Pinpoint the cell where the given text exists, returning its (x, y) midpoint coordinate. 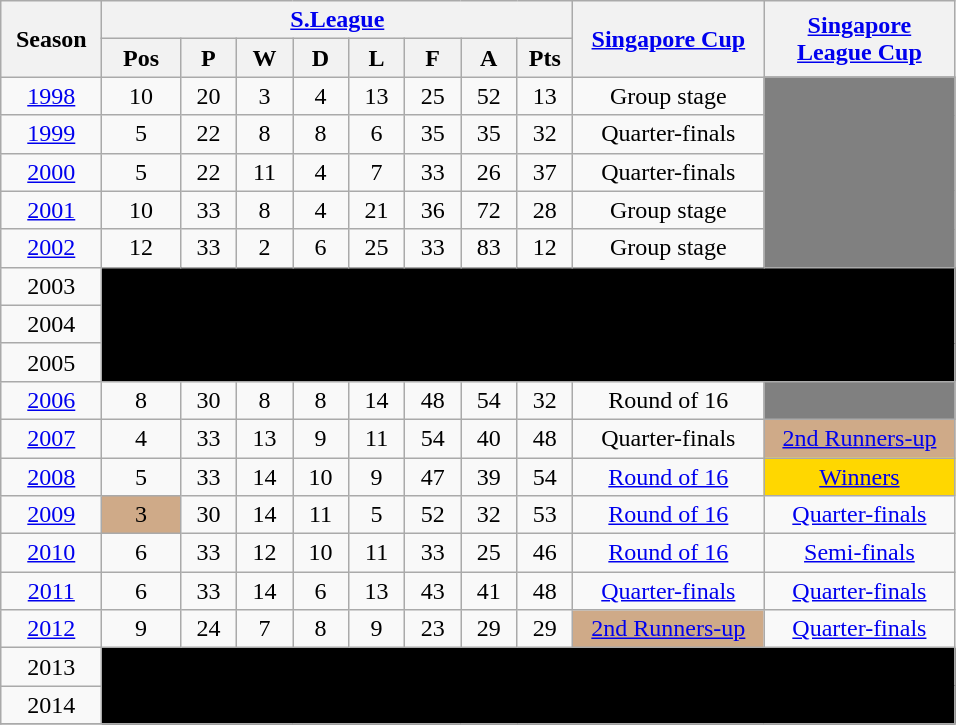
2008 (52, 477)
D (320, 58)
41 (489, 591)
F (433, 58)
83 (489, 248)
43 (433, 591)
W (264, 58)
2002 (52, 248)
Singapore League Cup (860, 39)
46 (545, 553)
21 (377, 210)
2009 (52, 515)
53 (545, 515)
A (489, 58)
2005 (52, 362)
24 (208, 629)
2001 (52, 210)
39 (489, 477)
2000 (52, 172)
2012 (52, 629)
Winners (860, 477)
20 (208, 96)
L (377, 58)
2013 (52, 667)
2007 (52, 438)
40 (489, 438)
1999 (52, 134)
26 (489, 172)
P (208, 58)
1998 (52, 96)
2 (264, 248)
28 (545, 210)
36 (433, 210)
47 (433, 477)
Pts (545, 58)
37 (545, 172)
Pos (142, 58)
S.League (338, 20)
Season (52, 39)
Semi-finals (860, 553)
2011 (52, 591)
72 (489, 210)
2004 (52, 324)
2014 (52, 705)
23 (433, 629)
2003 (52, 286)
2006 (52, 400)
2010 (52, 553)
Singapore Cup (668, 39)
